Output the [X, Y] coordinate of the center of the cell containing the given text.  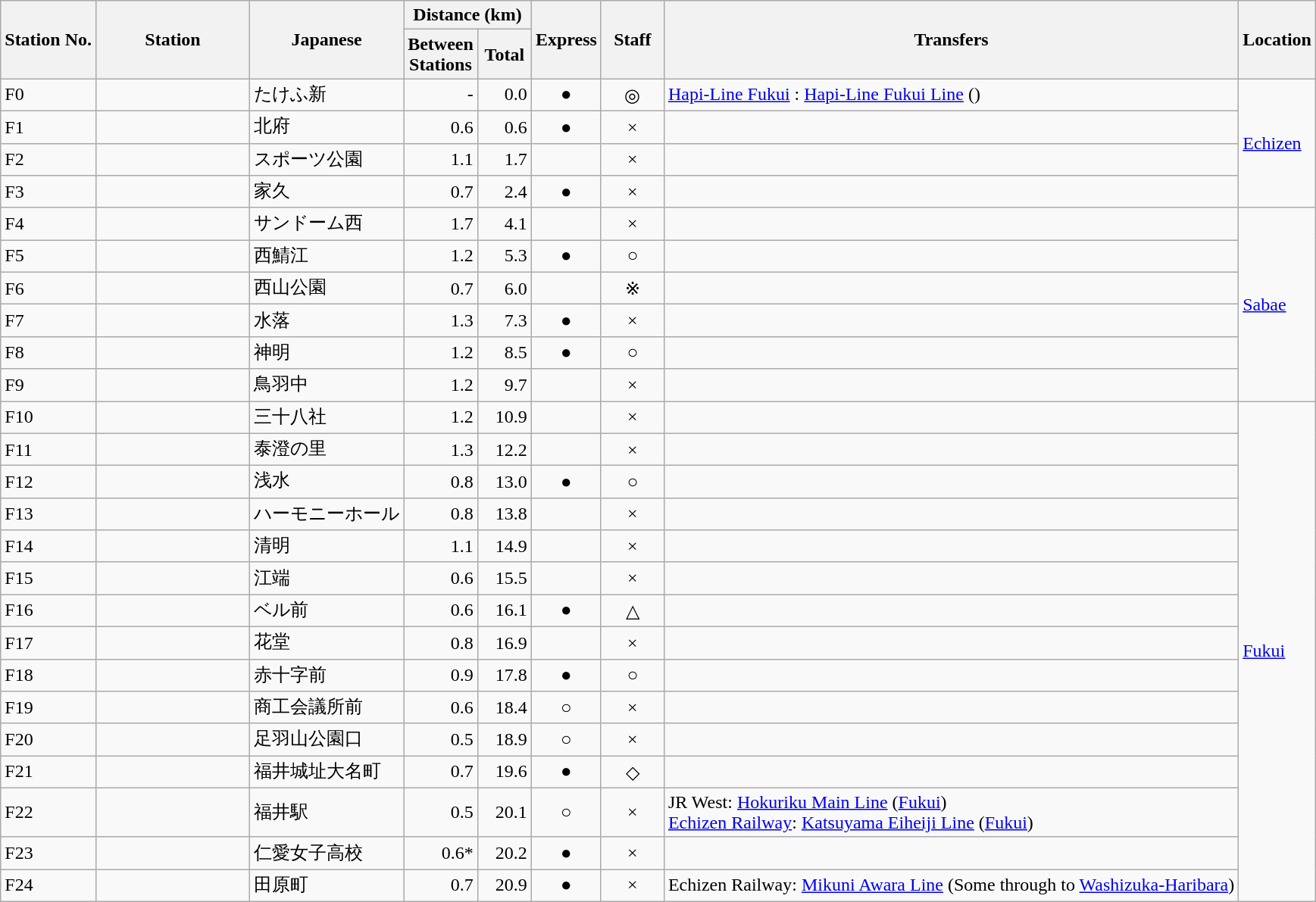
F21 [48, 772]
BetweenStations [441, 55]
サンドーム西 [327, 224]
9.7 [505, 385]
20.1 [505, 812]
13.0 [505, 482]
12.2 [505, 450]
鳥羽中 [327, 385]
F4 [48, 224]
◇ [632, 772]
0.6* [441, 853]
西鯖江 [327, 256]
Hapi-Line Fukui : Hapi-Line Fukui Line () [951, 95]
17.8 [505, 676]
△ [632, 610]
2.4 [505, 192]
F23 [48, 853]
スポーツ公園 [327, 159]
0.0 [505, 95]
18.9 [505, 739]
水落 [327, 321]
※ [632, 288]
Station [173, 39]
F9 [48, 385]
4.1 [505, 224]
F5 [48, 256]
田原町 [327, 886]
16.9 [505, 642]
Sabae [1277, 304]
F8 [48, 353]
0.9 [441, 676]
F2 [48, 159]
F17 [48, 642]
三十八社 [327, 418]
F0 [48, 95]
5.3 [505, 256]
泰澄の里 [327, 450]
神明 [327, 353]
たけふ新 [327, 95]
F1 [48, 127]
F10 [48, 418]
Station No. [48, 39]
福井駅 [327, 812]
20.2 [505, 853]
- [441, 95]
7.3 [505, 321]
ハーモニーホール [327, 513]
Staff [632, 39]
F14 [48, 547]
Transfers [951, 39]
Echizen [1277, 143]
家久 [327, 192]
北府 [327, 127]
18.4 [505, 707]
16.1 [505, 610]
F11 [48, 450]
F19 [48, 707]
F13 [48, 513]
Distance (km) [468, 15]
ベル前 [327, 610]
福井城址大名町 [327, 772]
赤十字前 [327, 676]
F16 [48, 610]
20.9 [505, 886]
F18 [48, 676]
Express [566, 39]
F12 [48, 482]
商工会議所前 [327, 707]
JR West: Hokuriku Main Line (Fukui)Echizen Railway: Katsuyama Eiheiji Line (Fukui) [951, 812]
F6 [48, 288]
◎ [632, 95]
Echizen Railway: Mikuni Awara Line (Some through to Washizuka-Haribara) [951, 886]
10.9 [505, 418]
F22 [48, 812]
6.0 [505, 288]
仁愛女子高校 [327, 853]
Fukui [1277, 651]
F7 [48, 321]
花堂 [327, 642]
Total [505, 55]
19.6 [505, 772]
浅水 [327, 482]
F20 [48, 739]
Location [1277, 39]
清明 [327, 547]
江端 [327, 579]
13.8 [505, 513]
Japanese [327, 39]
8.5 [505, 353]
F3 [48, 192]
F24 [48, 886]
足羽山公園口 [327, 739]
15.5 [505, 579]
F15 [48, 579]
西山公園 [327, 288]
14.9 [505, 547]
